Provide the [X, Y] coordinate of the cell's center where the given text is located.  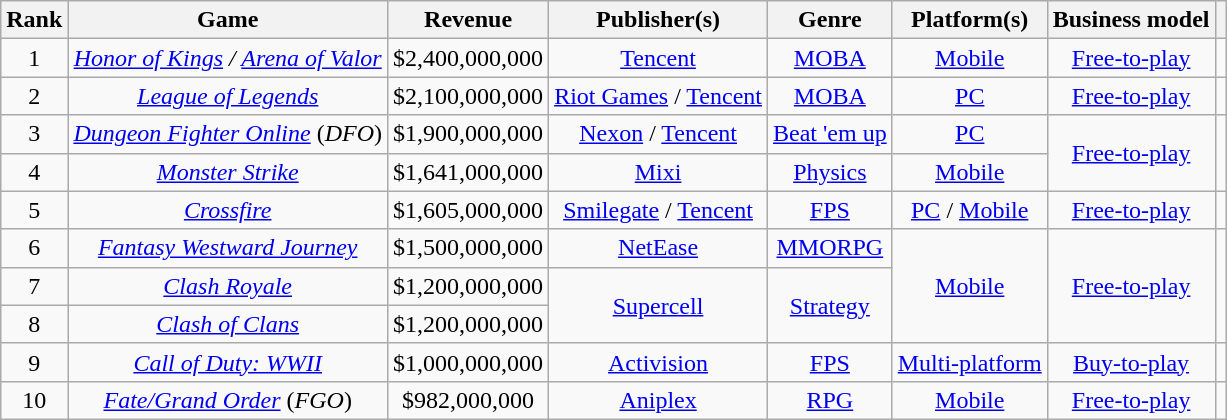
6 [34, 248]
Crossfire [228, 210]
Clash Royale [228, 286]
Business model [1131, 20]
$1,641,000,000 [468, 172]
PC / Mobile [970, 210]
1 [34, 58]
MMORPG [830, 248]
Physics [830, 172]
$1,500,000,000 [468, 248]
$2,400,000,000 [468, 58]
Game [228, 20]
9 [34, 362]
$982,000,000 [468, 400]
Honor of Kings / Arena of Valor [228, 58]
Smilegate / Tencent [658, 210]
Platform(s) [970, 20]
Beat 'em up [830, 134]
Aniplex [658, 400]
NetEase [658, 248]
7 [34, 286]
$1,900,000,000 [468, 134]
League of Legends [228, 96]
Activision [658, 362]
$1,605,000,000 [468, 210]
Supercell [658, 305]
Fate/Grand Order (FGO) [228, 400]
Riot Games / Tencent [658, 96]
Monster Strike [228, 172]
Dungeon Fighter Online (DFO) [228, 134]
Call of Duty: WWII [228, 362]
$1,000,000,000 [468, 362]
Strategy [830, 305]
Genre [830, 20]
Rank [34, 20]
Clash of Clans [228, 324]
$2,100,000,000 [468, 96]
Mixi [658, 172]
RPG [830, 400]
10 [34, 400]
Revenue [468, 20]
Buy-to-play [1131, 362]
Nexon / Tencent [658, 134]
4 [34, 172]
Fantasy Westward Journey [228, 248]
3 [34, 134]
Tencent [658, 58]
Publisher(s) [658, 20]
8 [34, 324]
2 [34, 96]
5 [34, 210]
Multi-platform [970, 362]
